Pinpoint the cell where the given text exists, returning its [x, y] midpoint coordinate. 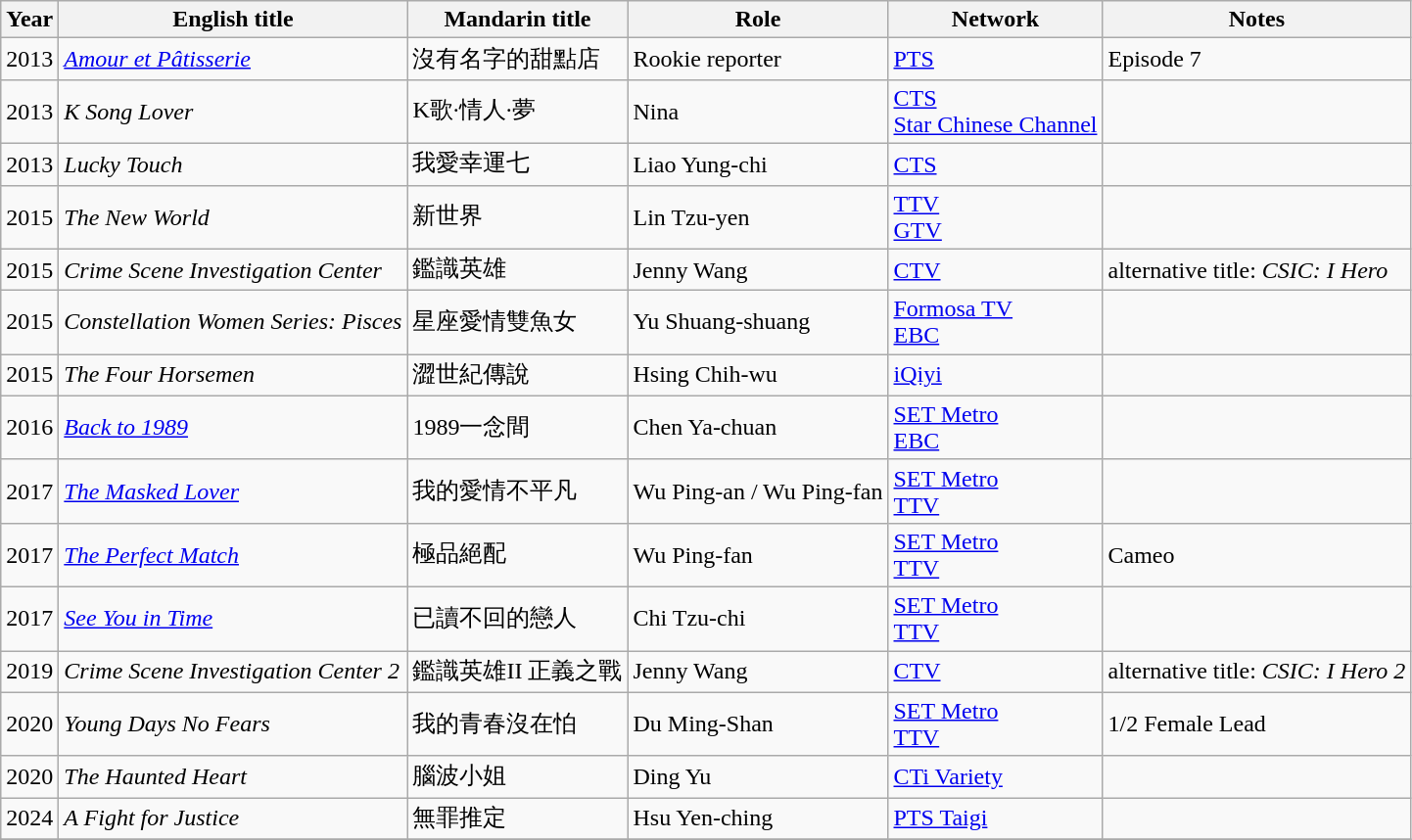
沒有名字的甜點店 [517, 59]
Lucky Touch [233, 164]
K歌·情人·夢 [517, 112]
Young Days No Fears [233, 724]
Nina [758, 112]
鑑識英雄II 正義之戰 [517, 672]
Hsing Chih-wu [758, 376]
iQiyi [995, 376]
腦波小姐 [517, 777]
SET MetroEBC [995, 427]
Hsu Yen-ching [758, 818]
CTS [995, 164]
2019 [29, 672]
星座愛情雙魚女 [517, 323]
極品絕配 [517, 554]
2016 [29, 427]
A Fight for Justice [233, 818]
Wu Ping-fan [758, 554]
English title [233, 20]
TTVGTV [995, 217]
Ding Yu [758, 777]
Chen Ya-chuan [758, 427]
Network [995, 20]
The Perfect Match [233, 554]
我愛幸運七 [517, 164]
PTS Taigi [995, 818]
1/2 Female Lead [1257, 724]
Cameo [1257, 554]
alternative title: CSIC: I Hero 2 [1257, 672]
Amour et Pâtisserie [233, 59]
1989一念間 [517, 427]
Lin Tzu-yen [758, 217]
The Masked Lover [233, 491]
Yu Shuang-shuang [758, 323]
Wu Ping-an / Wu Ping-fan [758, 491]
Liao Yung-chi [758, 164]
新世界 [517, 217]
我的青春沒在怕 [517, 724]
Year [29, 20]
澀世紀傳說 [517, 376]
Back to 1989 [233, 427]
Notes [1257, 20]
Formosa TVEBC [995, 323]
The Four Horsemen [233, 376]
CTSStar Chinese Channel [995, 112]
Constellation Women Series: Pisces [233, 323]
See You in Time [233, 619]
無罪推定 [517, 818]
Rookie reporter [758, 59]
Mandarin title [517, 20]
Episode 7 [1257, 59]
我的愛情不平凡 [517, 491]
Chi Tzu-chi [758, 619]
已讀不回的戀人 [517, 619]
Crime Scene Investigation Center [233, 270]
PTS [995, 59]
The Haunted Heart [233, 777]
Crime Scene Investigation Center 2 [233, 672]
K Song Lover [233, 112]
Role [758, 20]
2024 [29, 818]
The New World [233, 217]
Du Ming-Shan [758, 724]
alternative title: CSIC: I Hero [1257, 270]
鑑識英雄 [517, 270]
CTi Variety [995, 777]
